From the cell containing the given text, extract its center point as (X, Y) coordinate. 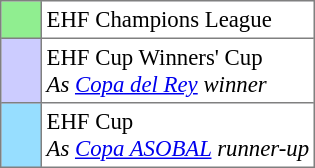
EHF CupAs Copa ASOBAL runner-up (178, 135)
EHF Champions League (178, 20)
EHF Cup Winners' CupAs Copa del Rey winner (178, 70)
